Search for the cell housing the specified text and yield its (X, Y) center coordinate. 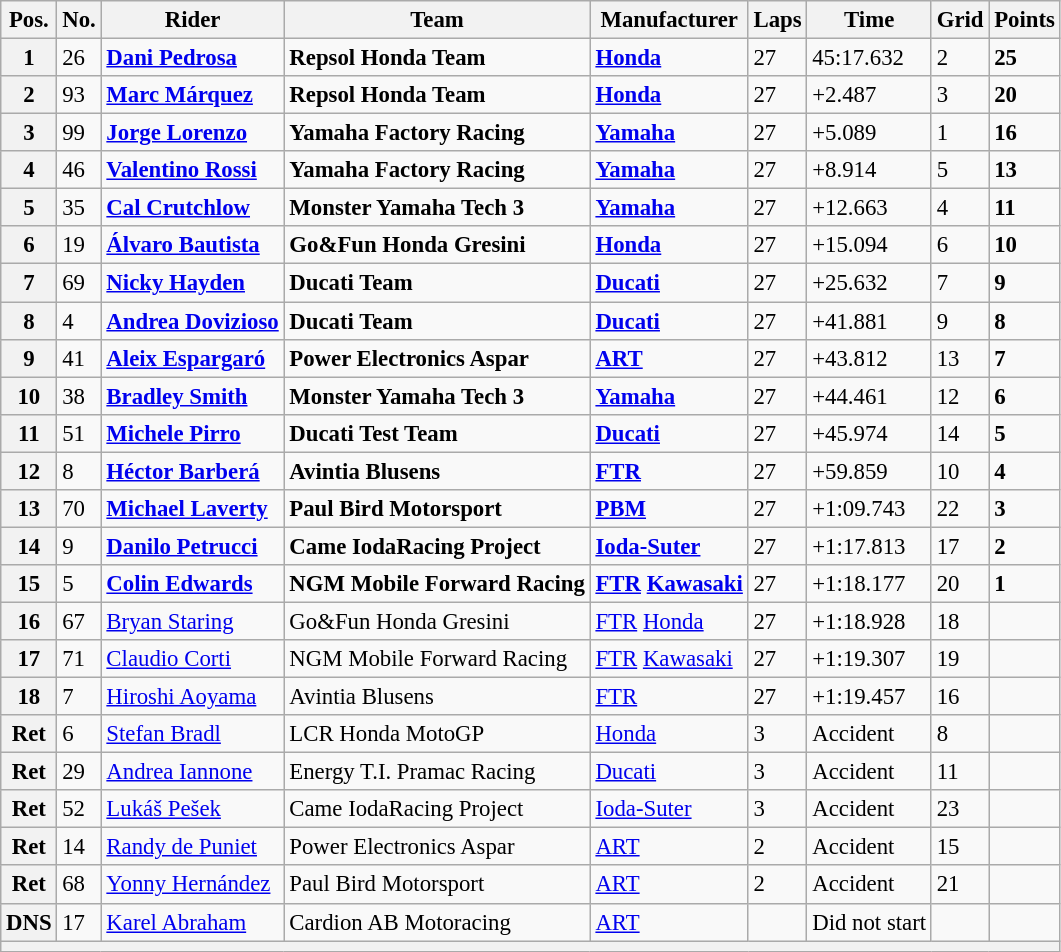
+1:17.813 (869, 546)
Héctor Barberá (192, 471)
+45.974 (869, 433)
Randy de Puniet (192, 847)
35 (79, 208)
22 (960, 509)
Yonny Hernández (192, 885)
71 (79, 659)
+1:18.928 (869, 621)
Bryan Staring (192, 621)
No. (79, 20)
+8.914 (869, 170)
Stefan Bradl (192, 734)
+41.881 (869, 321)
+1:09.743 (869, 509)
Michele Pirro (192, 433)
Jorge Lorenzo (192, 133)
70 (79, 509)
Ducati Test Team (437, 433)
Hiroshi Aoyama (192, 697)
Cardion AB Motoracing (437, 922)
Points (1024, 20)
Pos. (29, 20)
+43.812 (869, 358)
+1:19.307 (869, 659)
41 (79, 358)
Manufacturer (669, 20)
51 (79, 433)
Laps (778, 20)
Colin Edwards (192, 584)
FTR Honda (669, 621)
+25.632 (869, 283)
Did not start (869, 922)
Aleix Espargaró (192, 358)
Nicky Hayden (192, 283)
25 (1024, 58)
Dani Pedrosa (192, 58)
+59.859 (869, 471)
67 (79, 621)
PBM (669, 509)
Bradley Smith (192, 396)
Álvaro Bautista (192, 245)
29 (79, 772)
LCR Honda MotoGP (437, 734)
Valentino Rossi (192, 170)
Cal Crutchlow (192, 208)
Energy T.I. Pramac Racing (437, 772)
Danilo Petrucci (192, 546)
21 (960, 885)
+15.094 (869, 245)
+44.461 (869, 396)
Karel Abraham (192, 922)
Rider (192, 20)
DNS (29, 922)
26 (79, 58)
Andrea Iannone (192, 772)
68 (79, 885)
38 (79, 396)
Michael Laverty (192, 509)
46 (79, 170)
Lukáš Pešek (192, 809)
+12.663 (869, 208)
Team (437, 20)
Andrea Dovizioso (192, 321)
+5.089 (869, 133)
+1:18.177 (869, 584)
Grid (960, 20)
+2.487 (869, 95)
23 (960, 809)
+1:19.457 (869, 697)
52 (79, 809)
69 (79, 283)
45:17.632 (869, 58)
Time (869, 20)
93 (79, 95)
Claudio Corti (192, 659)
Marc Márquez (192, 95)
99 (79, 133)
